From the cell containing the given text, extract its center point as (x, y) coordinate. 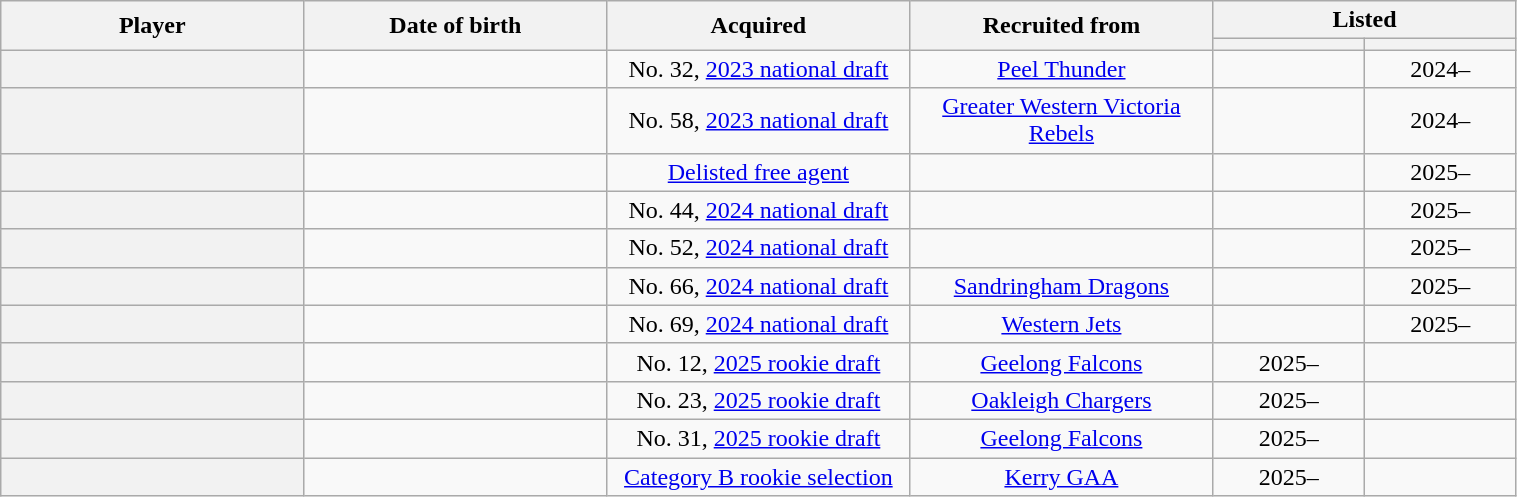
Sandringham Dragons (1062, 286)
Player (152, 26)
No. 44, 2024 national draft (758, 210)
Peel Thunder (1062, 69)
No. 32, 2023 national draft (758, 69)
Kerry GAA (1062, 477)
Acquired (758, 26)
No. 58, 2023 national draft (758, 120)
Listed (1364, 20)
Greater Western Victoria Rebels (1062, 120)
No. 31, 2025 rookie draft (758, 438)
Recruited from (1062, 26)
Western Jets (1062, 324)
No. 52, 2024 national draft (758, 248)
No. 12, 2025 rookie draft (758, 362)
Oakleigh Chargers (1062, 400)
Delisted free agent (758, 172)
No. 23, 2025 rookie draft (758, 400)
No. 66, 2024 national draft (758, 286)
Category B rookie selection (758, 477)
No. 69, 2024 national draft (758, 324)
Date of birth (456, 26)
